From the cell containing the given text, extract its center point as (x, y) coordinate. 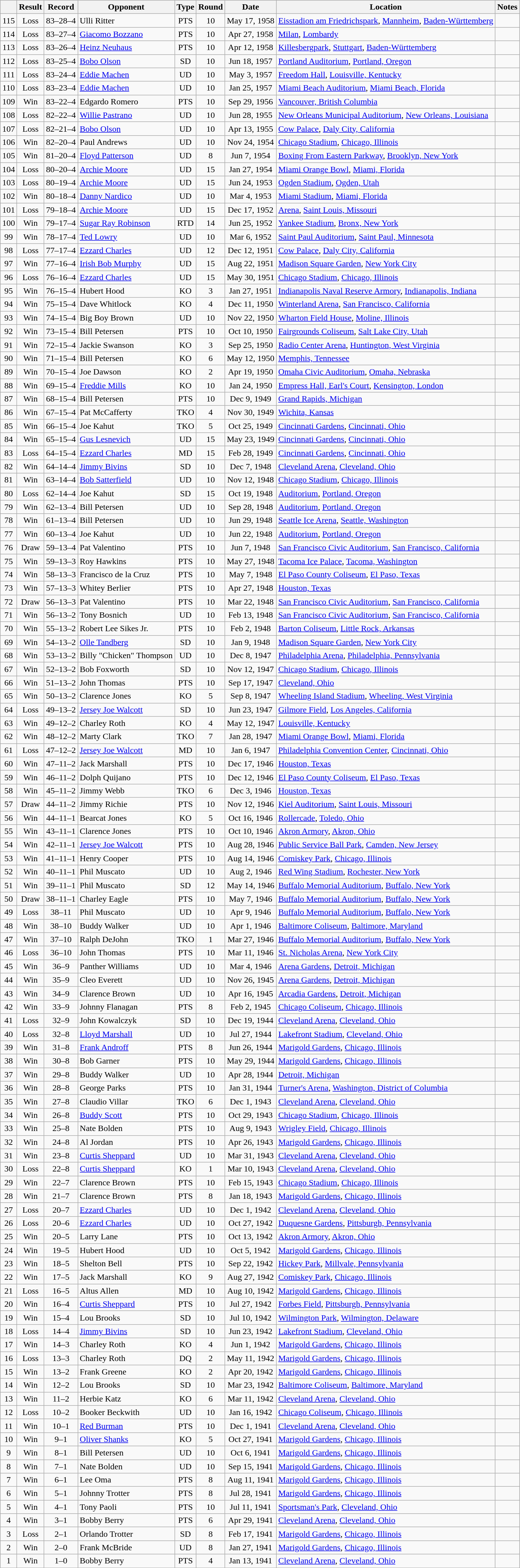
Wharton Field House, Moline, Illinois (386, 318)
55–13–2 (61, 629)
105 (9, 155)
Mar 31, 1943 (250, 1155)
Oct 10, 1946 (250, 831)
56 (9, 818)
Sep 8, 1947 (250, 696)
Louisville, Kentucky (386, 723)
Jun 29, 1948 (250, 520)
51 (9, 885)
54 (9, 845)
94 (9, 304)
16–5 (61, 1291)
64 (9, 710)
11–2 (61, 1399)
Mar 22, 1948 (250, 602)
62–14–4 (61, 493)
47 (9, 939)
May 23, 1949 (250, 439)
13–3 (61, 1358)
23 (9, 1264)
36–10 (61, 953)
Indianapolis Naval Reserve Armory, Indianapolis, Indiana (386, 291)
Oct 19, 1948 (250, 493)
Robert Lee Sikes Jr. (126, 629)
Jun 1, 1942 (250, 1345)
Pat McCafferty (126, 413)
69 (9, 642)
Shelton Bell (126, 1264)
114 (9, 34)
Panther Williams (126, 966)
103 (9, 183)
37 (9, 1075)
90 (9, 358)
115 (9, 21)
Mar 27, 1946 (250, 939)
109 (9, 102)
14–3 (61, 1345)
Jimmy Webb (126, 791)
Bob Garner (126, 1061)
36 (9, 1088)
Larry Lane (126, 1236)
Feb 15, 1943 (250, 1182)
Paul Andrews (126, 142)
Portland Auditorium, Portland, Oregon (386, 61)
20–5 (61, 1236)
76 (9, 547)
107 (9, 129)
4–1 (61, 1507)
34 (9, 1115)
Sugar Ray Robinson (126, 223)
Gus Lesnevich (126, 439)
Willie Pastrano (126, 115)
14–4 (61, 1331)
Apr 19, 1950 (250, 372)
23–8 (61, 1155)
65 (9, 696)
Vancouver, British Columbia (386, 102)
Aug 10, 1942 (250, 1291)
83–23–4 (61, 88)
2–1 (61, 1534)
George Parks (126, 1088)
72–15–4 (61, 345)
96 (9, 277)
May 17, 1958 (250, 21)
74 (9, 574)
80–18–4 (61, 196)
98 (9, 250)
93 (9, 318)
Dolph Quijano (126, 777)
Cleveland, Ohio (386, 683)
79–17–4 (61, 223)
Olle Tandberg (126, 642)
Record (61, 7)
88 (9, 385)
75 (9, 561)
Nov 22, 1950 (250, 318)
53–13–2 (61, 656)
John Kowalczyk (126, 1020)
25 (9, 1236)
Irish Bob Murphy (126, 264)
47–11–2 (61, 764)
Opponent (126, 7)
60–13–4 (61, 534)
Gilmore Field, Los Angeles, California (386, 710)
Killesbergpark, Stuttgart, Baden-Württemberg (386, 48)
81–20–4 (61, 155)
10–1 (61, 1426)
Tony Bosnich (126, 615)
Mar 11, 1942 (250, 1399)
80–20–4 (61, 169)
101 (9, 210)
6–1 (61, 1480)
1–0 (61, 1561)
82–22–4 (61, 115)
22–8 (61, 1169)
81 (9, 480)
Tony Paoli (126, 1507)
32–9 (61, 1020)
Fairgrounds Coliseum, Salt Lake City, Utah (386, 331)
5–1 (61, 1493)
Winterland Arena, San Francisco, California (386, 304)
27–8 (61, 1102)
Frank Androff (126, 1048)
108 (9, 115)
71–15–4 (61, 358)
Jun 22, 1948 (250, 534)
Feb 2, 1945 (250, 1007)
78 (9, 520)
Ulli Ritter (126, 21)
10–2 (61, 1412)
49–13–2 (61, 710)
May 27, 1948 (250, 561)
Apr 12, 1958 (250, 48)
37–10 (61, 939)
57 (9, 804)
Jun 28, 1955 (250, 115)
13 (9, 1399)
92 (9, 331)
112 (9, 61)
80–19–4 (61, 183)
Dec 17, 1952 (250, 210)
Herbie Katz (126, 1399)
May 30, 1951 (250, 277)
Dec 9, 1949 (250, 399)
36–9 (61, 966)
Jan 16, 1942 (250, 1412)
Danny Nardico (126, 196)
49–12–2 (61, 723)
Sportsman's Park, Cleveland, Ohio (386, 1507)
Aug 11, 1941 (250, 1480)
83–27–4 (61, 34)
Dec 1, 1941 (250, 1426)
60 (9, 764)
Jan 28, 1947 (250, 737)
Turner's Arena, Washington, District of Columbia (386, 1088)
30–8 (61, 1061)
Jul 11, 1941 (250, 1507)
50 (9, 899)
2–0 (61, 1547)
15–4 (61, 1318)
Round (210, 7)
Jan 27, 1951 (250, 291)
95 (9, 291)
Al Jordan (126, 1142)
Aug 2, 1946 (250, 872)
79–18–4 (61, 210)
Altus Allen (126, 1291)
Barton Coliseum, Little Rock, Arkansas (386, 629)
113 (9, 48)
110 (9, 88)
Ted Lowry (126, 237)
Freddie Mills (126, 385)
Sep 17, 1947 (250, 683)
20–7 (61, 1209)
74–15–4 (61, 318)
30 (9, 1169)
46 (9, 953)
Red Burman (126, 1426)
Sep 22, 1942 (250, 1264)
Mar 11, 1946 (250, 953)
67–15–4 (61, 413)
16–4 (61, 1304)
50–13–2 (61, 696)
Jan 27, 1954 (250, 169)
Type (185, 7)
67 (9, 669)
Dec 3, 1946 (250, 791)
27 (9, 1209)
33–9 (61, 1007)
73–15–4 (61, 331)
85 (9, 426)
Dec 17, 1946 (250, 764)
Bob Satterfield (126, 480)
Jun 24, 1953 (250, 183)
Heinz Neuhaus (126, 48)
Philadelphia Convention Center, Cincinnati, Ohio (386, 750)
59–13–4 (61, 547)
Red Wing Stadium, Rochester, New York (386, 872)
Jan 13, 1941 (250, 1561)
84 (9, 439)
Apr 9, 1946 (250, 912)
Mar 4, 1946 (250, 966)
11 (9, 1426)
Omaha Civic Auditorium, Omaha, Nebraska (386, 372)
24 (9, 1250)
18 (9, 1331)
Oct 10, 1950 (250, 331)
77 (9, 534)
12–2 (61, 1385)
Jan 6, 1947 (250, 750)
Whitey Berlier (126, 588)
42 (9, 1007)
Freedom Hall, Louisville, Kentucky (386, 75)
Feb 13, 1948 (250, 615)
Kiel Auditorium, Saint Louis, Missouri (386, 804)
May 14, 1946 (250, 885)
52–13–2 (61, 669)
76–16–4 (61, 277)
Wichita, Kansas (386, 413)
Empress Hall, Earl's Court, Kensington, London (386, 385)
Nov 12, 1946 (250, 804)
Nov 30, 1949 (250, 413)
Date (250, 7)
Lloyd Marshall (126, 1034)
Oct 27, 1942 (250, 1223)
64–14–4 (61, 466)
Cleo Everett (126, 980)
29–8 (61, 1075)
Sep 15, 1941 (250, 1466)
72 (9, 602)
Jan 27, 1941 (250, 1547)
31–8 (61, 1048)
Henry Cooper (126, 858)
68–15–4 (61, 399)
Jackie Swanson (126, 345)
34–9 (61, 993)
80 (9, 493)
Claudio Villar (126, 1102)
Aug 28, 1946 (250, 845)
Apr 28, 1944 (250, 1075)
99 (9, 237)
Jimmy Richie (126, 804)
57–13–3 (61, 588)
17–5 (61, 1277)
Dec 11, 1950 (250, 304)
24–8 (61, 1142)
56–13–2 (61, 615)
102 (9, 196)
26–8 (61, 1115)
Rollercade, Toledo, Ohio (386, 818)
21 (9, 1291)
Eisstadion am Friedrichspark, Mannheim, Baden-Württemberg (386, 21)
Memphis, Tennessee (386, 358)
83 (9, 453)
Bearcat Jones (126, 818)
82 (9, 466)
39 (9, 1048)
Bob Foxworth (126, 669)
Jun 7, 1948 (250, 547)
Jan 24, 1950 (250, 385)
Result (31, 7)
Oct 16, 1946 (250, 818)
7–1 (61, 1466)
Jun 25, 1952 (250, 223)
Aug 14, 1946 (250, 858)
Seattle Ice Arena, Seattle, Washington (386, 520)
Apr 27, 1948 (250, 588)
Roy Hawkins (126, 561)
Apr 16, 1945 (250, 993)
47–12–2 (61, 750)
Grand Rapids, Michigan (386, 399)
17 (9, 1345)
44–11–1 (61, 818)
62–13–4 (61, 507)
28 (9, 1196)
Forbes Field, Pittsburgh, Pennsylvania (386, 1304)
Jun 18, 1957 (250, 61)
Lee Oma (126, 1480)
45 (9, 966)
Radio Center Arena, Huntington, West Virginia (386, 345)
41–11–1 (61, 858)
71 (9, 615)
42–11–1 (61, 845)
Big Boy Brown (126, 318)
89 (9, 372)
Dec 12, 1946 (250, 777)
Oct 13, 1942 (250, 1236)
21–7 (61, 1196)
83–22–4 (61, 102)
Detroit, Michigan (386, 1075)
Ralph DeJohn (126, 939)
Arcadia Gardens, Detroit, Michigan (386, 993)
Nov 12, 1947 (250, 669)
Apr 1, 1946 (250, 926)
Jul 28, 1941 (250, 1493)
59–13–3 (61, 561)
26 (9, 1223)
Buddy Scott (126, 1115)
Jun 7, 1954 (250, 155)
83–28–4 (61, 21)
Wilmington Park, Wilmington, Delaware (386, 1318)
Jun 26, 1944 (250, 1048)
New Orleans Municipal Auditorium, New Orleans, Louisiana (386, 115)
Frank McBride (126, 1547)
Frank Greene (126, 1372)
68 (9, 656)
Feb 28, 1949 (250, 453)
Dec 7, 1948 (250, 466)
Jan 18, 1943 (250, 1196)
22–7 (61, 1182)
Feb 17, 1941 (250, 1534)
Floyd Patterson (126, 155)
Oliver Shanks (126, 1439)
87 (9, 399)
48–12–2 (61, 737)
33 (9, 1129)
61 (9, 750)
76–15–4 (61, 291)
Mar 4, 1953 (250, 196)
Sep 25, 1950 (250, 345)
Duquesne Gardens, Pittsburgh, Pennsylvania (386, 1223)
May 29, 1944 (250, 1061)
Dec 1, 1943 (250, 1102)
Aug 27, 1942 (250, 1277)
32–8 (61, 1034)
111 (9, 75)
May 7, 1946 (250, 899)
13–2 (61, 1372)
35–9 (61, 980)
Miami Stadium, Miami, Florida (386, 196)
83–25–4 (61, 61)
16 (9, 1358)
48 (9, 926)
Philadelphia Arena, Philadelphia, Pennsylvania (386, 656)
May 12, 1950 (250, 358)
83–26–4 (61, 48)
Wheeling Island Stadium, Wheeling, West Virginia (386, 696)
32 (9, 1142)
Dec 1, 1942 (250, 1209)
Jan 31, 1944 (250, 1088)
Nov 12, 1948 (250, 480)
Apr 27, 1958 (250, 34)
Francisco de la Cruz (126, 574)
56–13–3 (61, 602)
106 (9, 142)
RTD (185, 223)
58–13–3 (61, 574)
Hickey Park, Millvale, Pennsylvania (386, 1264)
38–10 (61, 926)
Saint Paul Auditorium, Saint Paul, Minnesota (386, 237)
53 (9, 858)
44 (9, 980)
Wrigley Field, Chicago, Illinois (386, 1129)
Mar 23, 1942 (250, 1385)
59 (9, 777)
Giacomo Bozzano (126, 34)
64–15–4 (61, 453)
91 (9, 345)
8–1 (61, 1453)
82–21–4 (61, 129)
78–17–4 (61, 237)
66–15–4 (61, 426)
20–6 (61, 1223)
Johnny Flanagan (126, 1007)
19–5 (61, 1250)
Feb 2, 1948 (250, 629)
52 (9, 872)
Mar 10, 1943 (250, 1169)
58 (9, 791)
69–15–4 (61, 385)
Joe Dawson (126, 372)
22 (9, 1277)
Tacoma Ice Palace, Tacoma, Washington (386, 561)
38–11–1 (61, 899)
39–11–1 (61, 885)
Mar 6, 1952 (250, 237)
Booker Beckwith (126, 1412)
75–15–4 (61, 304)
Marty Clark (126, 737)
55 (9, 831)
Dec 12, 1951 (250, 250)
Apr 13, 1955 (250, 129)
70–15–4 (61, 372)
Jan 25, 1957 (250, 88)
25–8 (61, 1129)
Oct 29, 1943 (250, 1115)
35 (9, 1102)
65–15–4 (61, 439)
Johnny Trotter (126, 1493)
Sep 29, 1956 (250, 102)
Dec 8, 1947 (250, 656)
83–24–4 (61, 75)
62 (9, 737)
77–16–4 (61, 264)
Yankee Stadium, Bronx, New York (386, 223)
46–11–2 (61, 777)
DQ (185, 1358)
77–17–4 (61, 250)
43 (9, 993)
Sep 28, 1948 (250, 507)
Billy "Chicken" Thompson (126, 656)
Jun 23, 1942 (250, 1331)
100 (9, 223)
66 (9, 683)
Jun 23, 1947 (250, 710)
Arena, Saint Louis, Missouri (386, 210)
45–11–2 (61, 791)
Oct 25, 1949 (250, 426)
Apr 29, 1941 (250, 1520)
40–11–1 (61, 872)
Jul 10, 1942 (250, 1318)
Jul 27, 1942 (250, 1304)
Oct 27, 1941 (250, 1439)
86 (9, 413)
49 (9, 912)
61–13–4 (61, 520)
70 (9, 629)
May 12, 1947 (250, 723)
Miami Beach Auditorium, Miami Beach, Florida (386, 88)
Oct 6, 1941 (250, 1453)
Dec 19, 1944 (250, 1020)
43–11–1 (61, 831)
Orlando Trotter (126, 1534)
Ogden Stadium, Ogden, Utah (386, 183)
Boxing From Eastern Parkway, Brooklyn, New York (386, 155)
3–1 (61, 1520)
Milan, Lombardy (386, 34)
38–11 (61, 912)
63–14–4 (61, 480)
Charley Eagle (126, 899)
18–5 (61, 1264)
82–20–4 (61, 142)
73 (9, 588)
51–13–2 (61, 683)
Aug 9, 1943 (250, 1129)
Nov 26, 1945 (250, 980)
40 (9, 1034)
May 11, 1942 (250, 1358)
20 (9, 1304)
Apr 26, 1943 (250, 1142)
May 7, 1948 (250, 574)
Aug 22, 1951 (250, 264)
Apr 20, 1942 (250, 1372)
29 (9, 1182)
54–13–2 (61, 642)
19 (9, 1318)
Oct 5, 1942 (250, 1250)
Edgardo Romero (126, 102)
Nov 24, 1954 (250, 142)
Jan 9, 1948 (250, 642)
Location (386, 7)
79 (9, 507)
Public Service Ball Park, Camden, New Jersey (386, 845)
104 (9, 169)
41 (9, 1020)
9–1 (61, 1439)
Notes (507, 7)
May 3, 1957 (250, 75)
63 (9, 723)
31 (9, 1155)
Dave Whitlock (126, 304)
Jul 27, 1944 (250, 1034)
44–11–2 (61, 804)
St. Nicholas Arena, New York City (386, 953)
38 (9, 1061)
28–8 (61, 1088)
97 (9, 264)
